Provide the [X, Y] coordinate of the cell's center where the given text is located.  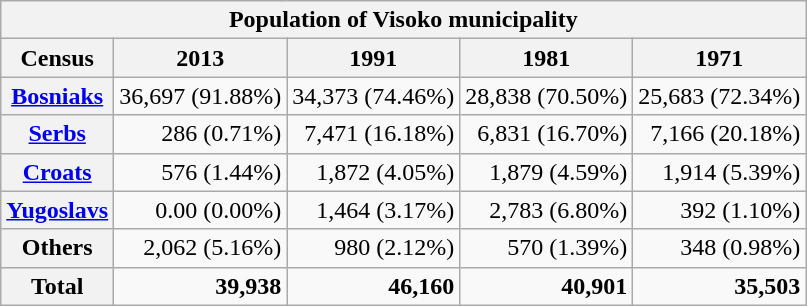
Census [58, 58]
348 (0.98%) [720, 248]
392 (1.10%) [720, 210]
25,683 (72.34%) [720, 96]
Population of Visoko municipality [404, 20]
2,783 (6.80%) [546, 210]
1,464 (3.17%) [374, 210]
0.00 (0.00%) [200, 210]
Yugoslavs [58, 210]
2,062 (5.16%) [200, 248]
39,938 [200, 286]
35,503 [720, 286]
Serbs [58, 134]
7,166 (20.18%) [720, 134]
286 (0.71%) [200, 134]
1971 [720, 58]
576 (1.44%) [200, 172]
Croats [58, 172]
1991 [374, 58]
6,831 (16.70%) [546, 134]
Others [58, 248]
570 (1.39%) [546, 248]
1,914 (5.39%) [720, 172]
1,872 (4.05%) [374, 172]
7,471 (16.18%) [374, 134]
980 (2.12%) [374, 248]
28,838 (70.50%) [546, 96]
34,373 (74.46%) [374, 96]
Total [58, 286]
1981 [546, 58]
1,879 (4.59%) [546, 172]
40,901 [546, 286]
Bosniaks [58, 96]
36,697 (91.88%) [200, 96]
2013 [200, 58]
46,160 [374, 286]
